Search for the cell housing the specified text and yield its (x, y) center coordinate. 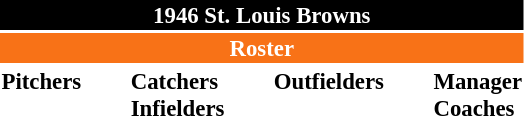
Roster (262, 48)
1946 St. Louis Browns (262, 15)
